Return [X, Y] of the center of cell containing provided text 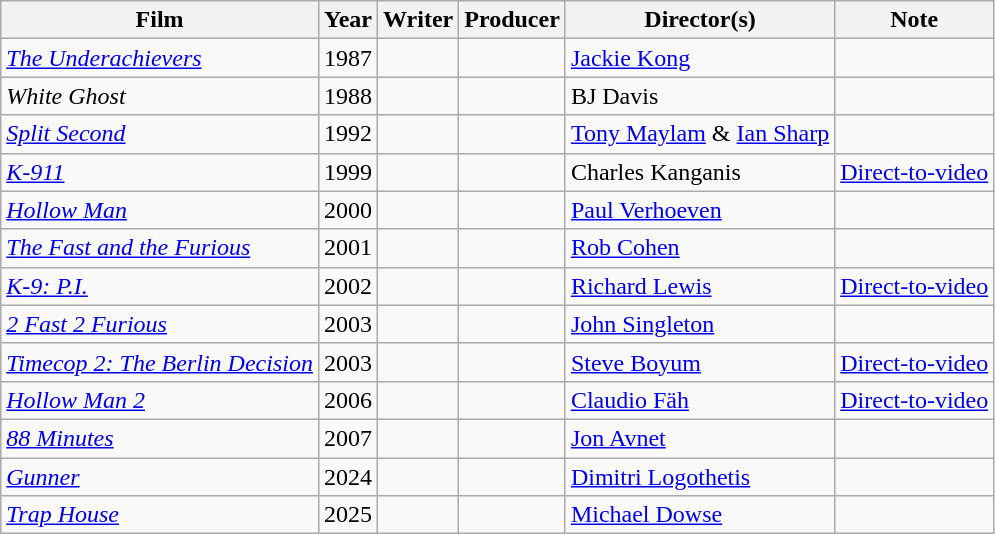
BJ Davis [700, 96]
2025 [348, 515]
88 Minutes [160, 438]
Steve Boyum [700, 362]
Gunner [160, 477]
K-9: P.I. [160, 286]
Dimitri Logothetis [700, 477]
Tony Maylam & Ian Sharp [700, 134]
Claudio Fäh [700, 400]
1988 [348, 96]
Director(s) [700, 20]
2002 [348, 286]
The Underachievers [160, 58]
Charles Kanganis [700, 172]
Trap House [160, 515]
Paul Verhoeven [700, 210]
1999 [348, 172]
Timecop 2: The Berlin Decision [160, 362]
Producer [512, 20]
2001 [348, 248]
1992 [348, 134]
K-911 [160, 172]
2 Fast 2 Furious [160, 324]
Split Second [160, 134]
Hollow Man 2 [160, 400]
White Ghost [160, 96]
Hollow Man [160, 210]
2007 [348, 438]
1987 [348, 58]
Writer [418, 20]
Note [914, 20]
Richard Lewis [700, 286]
Year [348, 20]
Film [160, 20]
John Singleton [700, 324]
2006 [348, 400]
Michael Dowse [700, 515]
2000 [348, 210]
The Fast and the Furious [160, 248]
Jon Avnet [700, 438]
2024 [348, 477]
Rob Cohen [700, 248]
Jackie Kong [700, 58]
